Return the [x, y] coordinate for the center point of the cell that contains the specified text.  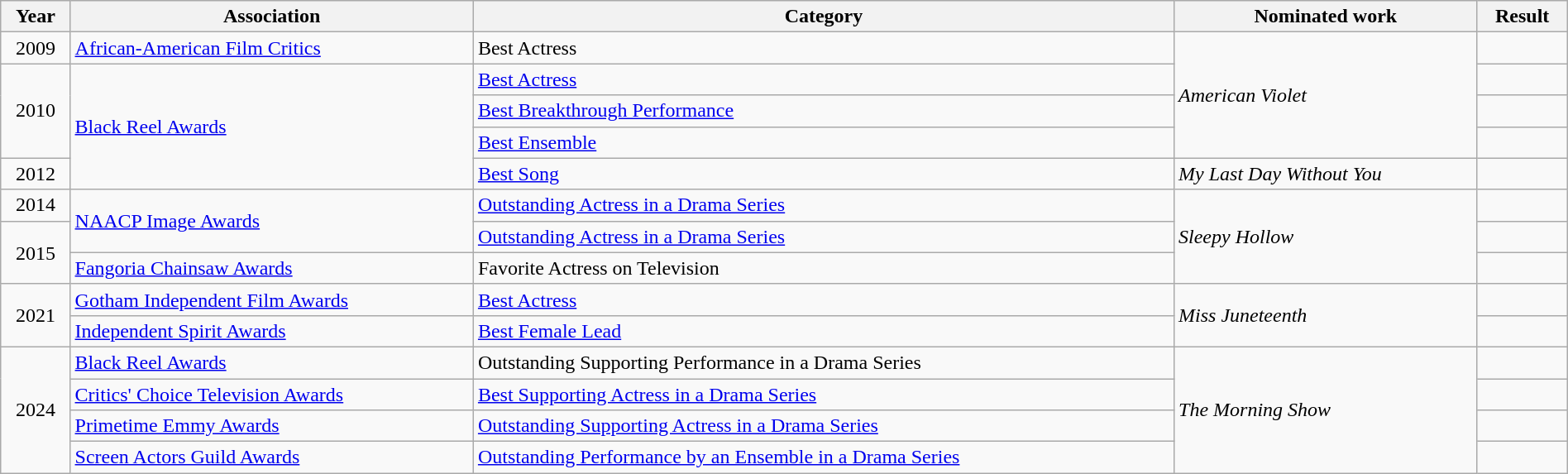
Outstanding Performance by an Ensemble in a Drama Series [824, 457]
2021 [36, 315]
American Violet [1327, 95]
Best Ensemble [824, 142]
Screen Actors Guild Awards [271, 457]
2024 [36, 409]
My Last Day Without You [1327, 174]
Best Breakthrough Performance [824, 111]
Miss Juneteenth [1327, 315]
Outstanding Supporting Actress in a Drama Series [824, 426]
Best Song [824, 174]
Outstanding Supporting Performance in a Drama Series [824, 362]
2010 [36, 111]
Gotham Independent Film Awards [271, 299]
Critics' Choice Television Awards [271, 395]
2015 [36, 252]
Primetime Emmy Awards [271, 426]
2012 [36, 174]
Independent Spirit Awards [271, 331]
Fangoria Chainsaw Awards [271, 268]
Sleepy Hollow [1327, 237]
Association [271, 17]
African-American Film Critics [271, 48]
Best Supporting Actress in a Drama Series [824, 395]
2014 [36, 205]
The Morning Show [1327, 409]
Year [36, 17]
Result [1522, 17]
Category [824, 17]
2009 [36, 48]
Nominated work [1327, 17]
Best Female Lead [824, 331]
Favorite Actress on Television [824, 268]
NAACP Image Awards [271, 221]
